Search for the cell housing the specified text and yield its (X, Y) center coordinate. 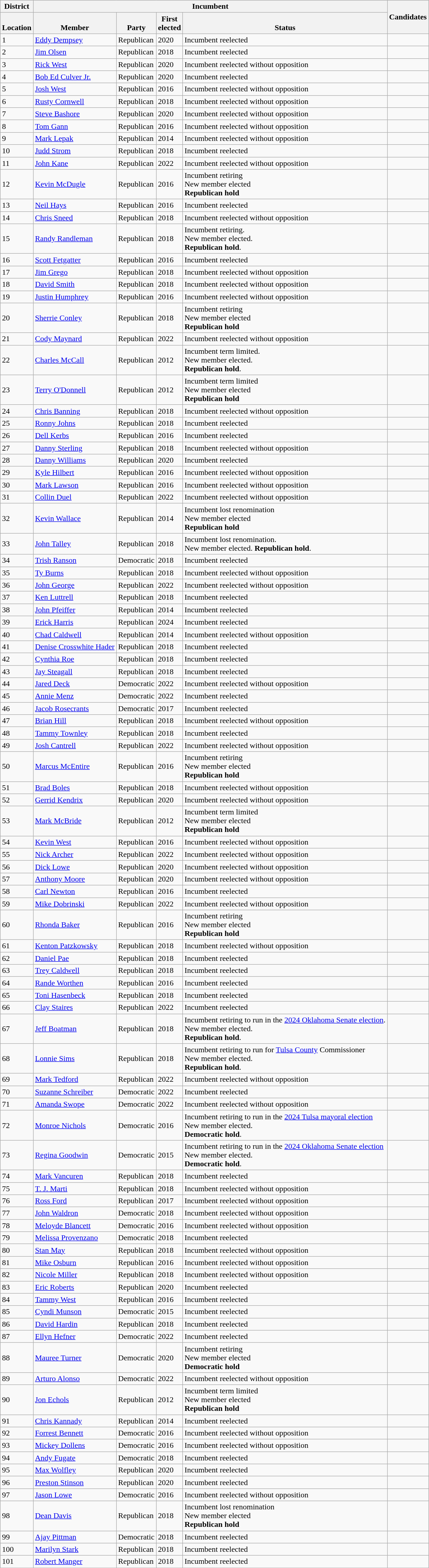
Stan May (75, 1250)
Ty Burns (75, 573)
56 (17, 867)
Nicole Miller (75, 1275)
Andy Fugate (75, 1458)
Incumbent retiring to run in the 2024 Oklahoma Senate election.New member elected.Republican hold. (285, 1029)
Eric Roberts (75, 1287)
Brad Boles (75, 788)
12 (17, 184)
Preston Stinson (75, 1482)
T. J. Marti (75, 1189)
11 (17, 163)
42 (17, 659)
Incumbent lost renomination.New member elected. Republican hold. (285, 544)
Clay Staires (75, 1008)
84 (17, 1299)
96 (17, 1482)
Chris Kannady (75, 1421)
Robert Manger (75, 1562)
Jon Echols (75, 1400)
79 (17, 1238)
69 (17, 1079)
76 (17, 1201)
Jay Steagall (75, 672)
Firstelected (170, 23)
2024 (170, 622)
89 (17, 1378)
44 (17, 684)
15 (17, 239)
40 (17, 634)
101 (17, 1562)
Mark Tedford (75, 1079)
1 (17, 40)
Melissa Provenzano (75, 1238)
68 (17, 1058)
99 (17, 1537)
Tammy Townley (75, 733)
74 (17, 1176)
87 (17, 1336)
Mike Dobrinski (75, 904)
Justin Humphrey (75, 297)
Suzanne Schreiber (75, 1092)
Brian Hill (75, 721)
22 (17, 360)
100 (17, 1549)
72 (17, 1125)
47 (17, 721)
43 (17, 672)
Incumbent (210, 6)
Mark Lawson (75, 485)
John Kane (75, 163)
Randy Randleman (75, 239)
Collin Duel (75, 497)
Marcus McEntire (75, 767)
77 (17, 1213)
Gerrid Kendrix (75, 800)
54 (17, 842)
John Pfeiffer (75, 610)
Bob Ed Culver Jr. (75, 77)
90 (17, 1400)
73 (17, 1155)
52 (17, 800)
53 (17, 821)
24 (17, 411)
Rusty Cornwell (75, 101)
Sherrie Conley (75, 318)
62 (17, 958)
30 (17, 485)
Regina Goodwin (75, 1155)
33 (17, 544)
David Hardin (75, 1324)
Judd Strom (75, 151)
6 (17, 101)
Amanda Swope (75, 1104)
Lonnie Sims (75, 1058)
Chad Caldwell (75, 634)
Jeff Boatman (75, 1029)
Nick Archer (75, 854)
97 (17, 1495)
Cynthia Roe (75, 659)
2 (17, 52)
Candidates (408, 17)
29 (17, 473)
Dell Kerbs (75, 435)
75 (17, 1189)
Eddy Dempsey (75, 40)
Kyle Hilbert (75, 473)
36 (17, 585)
38 (17, 610)
Trey Caldwell (75, 971)
Ronny Johns (75, 423)
65 (17, 995)
88 (17, 1357)
Rande Worthen (75, 983)
80 (17, 1250)
Cyndi Munson (75, 1312)
58 (17, 891)
Dick Lowe (75, 867)
5 (17, 89)
83 (17, 1287)
Jim Grego (75, 272)
98 (17, 1516)
Neil Hays (75, 205)
39 (17, 622)
66 (17, 1008)
23 (17, 390)
Chris Sneed (75, 218)
13 (17, 205)
Annie Menz (75, 696)
Mark McBride (75, 821)
Incumbent retiring.New member elected.Republican hold. (285, 239)
45 (17, 696)
Tom Gann (75, 126)
Rick West (75, 64)
64 (17, 983)
55 (17, 854)
85 (17, 1312)
16 (17, 260)
Trish Ranson (75, 560)
Scott Fetgatter (75, 260)
35 (17, 573)
Anthony Moore (75, 879)
18 (17, 284)
9 (17, 138)
Danny Williams (75, 460)
Rhonda Baker (75, 925)
Steve Bashore (75, 114)
31 (17, 497)
51 (17, 788)
41 (17, 647)
25 (17, 423)
71 (17, 1104)
Kevin McDugle (75, 184)
Jared Deck (75, 684)
14 (17, 218)
Jason Lowe (75, 1495)
57 (17, 879)
Mark Lepak (75, 138)
David Smith (75, 284)
7 (17, 114)
Josh Cantrell (75, 745)
Incumbent retiring to run in the 2024 Oklahoma Senate election New member elected. Democratic hold. (285, 1155)
19 (17, 297)
Chris Banning (75, 411)
Denise Crosswhite Hader (75, 647)
34 (17, 560)
Erick Harris (75, 622)
10 (17, 151)
28 (17, 460)
95 (17, 1470)
49 (17, 745)
93 (17, 1446)
Incumbent term limited.New member elected.Republican hold. (285, 360)
Jim Olsen (75, 52)
District (17, 6)
50 (17, 767)
4 (17, 77)
86 (17, 1324)
3 (17, 64)
27 (17, 448)
Dean Davis (75, 1516)
Mike Osburn (75, 1262)
46 (17, 709)
92 (17, 1433)
21 (17, 339)
John Waldron (75, 1213)
Kevin West (75, 842)
Location (17, 23)
Tammy West (75, 1299)
59 (17, 904)
61 (17, 946)
Forrest Bennett (75, 1433)
8 (17, 126)
Marilyn Stark (75, 1549)
32 (17, 518)
17 (17, 272)
Mauree Turner (75, 1357)
Ross Ford (75, 1201)
48 (17, 733)
Max Wolfley (75, 1470)
Danny Sterling (75, 448)
Toni Hasenbeck (75, 995)
Incumbent retiring to run for Tulsa County CommissionerNew member elected.Republican hold. (285, 1058)
26 (17, 435)
Kevin Wallace (75, 518)
Carl Newton (75, 891)
Meloyde Blancett (75, 1226)
81 (17, 1262)
Arturo Alonso (75, 1378)
Terry O'Donnell (75, 390)
Mickey Dollens (75, 1446)
Incumbent retiring to run in the 2024 Tulsa mayoral election New member elected. Democratic hold. (285, 1125)
94 (17, 1458)
Mark Vancuren (75, 1176)
Ellyn Hefner (75, 1336)
Ajay Pittman (75, 1537)
Incumbent retiringNew member electedDemocratic hold (285, 1357)
20 (17, 318)
Ken Luttrell (75, 597)
Charles McCall (75, 360)
Josh West (75, 89)
Status (285, 23)
John George (75, 585)
60 (17, 925)
Party (136, 23)
Monroe Nichols (75, 1125)
63 (17, 971)
Cody Maynard (75, 339)
Daniel Pae (75, 958)
Kenton Patzkowsky (75, 946)
Jacob Rosecrants (75, 709)
70 (17, 1092)
82 (17, 1275)
78 (17, 1226)
91 (17, 1421)
Member (75, 23)
37 (17, 597)
John Talley (75, 544)
67 (17, 1029)
